Provide the [X, Y] coordinate of the cell's center where the given text is located.  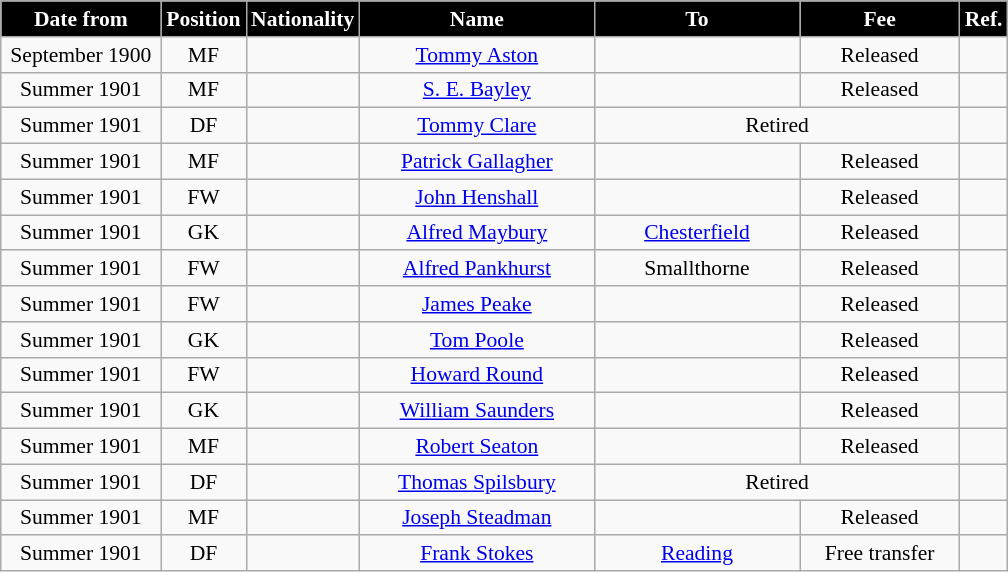
Thomas Spilsbury [476, 482]
Tommy Clare [476, 126]
Tommy Aston [476, 55]
S. E. Bayley [476, 90]
Fee [880, 19]
Free transfer [880, 554]
To [696, 19]
Nationality [302, 19]
Joseph Steadman [476, 518]
Reading [696, 554]
Date from [81, 19]
Name [476, 19]
Position [204, 19]
Smallthorne [696, 269]
September 1900 [81, 55]
Alfred Maybury [476, 233]
Alfred Pankhurst [476, 269]
Tom Poole [476, 340]
Patrick Gallagher [476, 162]
William Saunders [476, 411]
John Henshall [476, 197]
Howard Round [476, 375]
Robert Seaton [476, 447]
Frank Stokes [476, 554]
Chesterfield [696, 233]
James Peake [476, 304]
Ref. [984, 19]
